Scan for the cell matching the given text and deliver its [X, Y] coordinate at center. 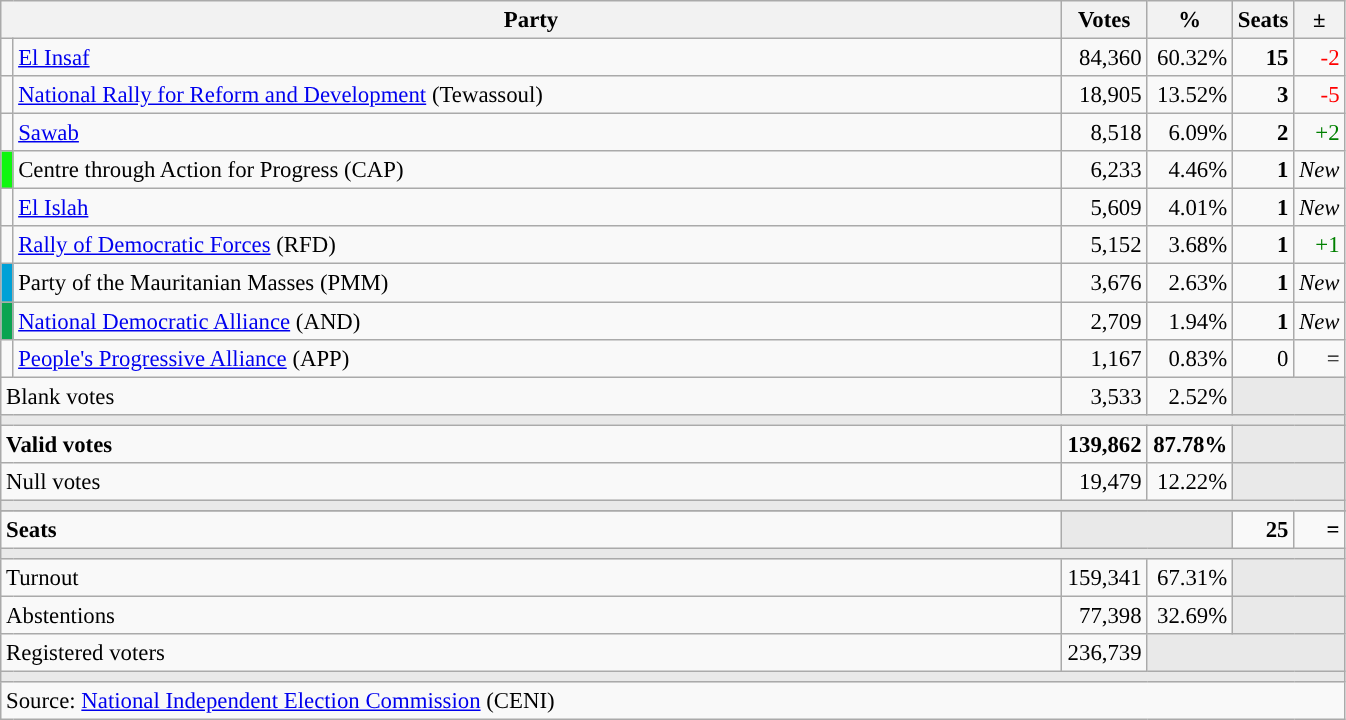
Rally of Democratic Forces (RFD) [537, 245]
1.94% [1190, 321]
15 [1264, 58]
± [1320, 20]
6,233 [1104, 170]
3 [1264, 95]
-5 [1320, 95]
4.46% [1190, 170]
4.01% [1190, 208]
El Islah [537, 208]
Party [532, 20]
87.78% [1190, 444]
25 [1264, 530]
Valid votes [532, 444]
159,341 [1104, 578]
Party of the Mauritanian Masses (PMM) [537, 283]
3.68% [1190, 245]
19,479 [1104, 482]
% [1190, 20]
Abstentions [532, 616]
12.22% [1190, 482]
Turnout [532, 578]
236,739 [1104, 653]
84,360 [1104, 58]
18,905 [1104, 95]
Sawab [537, 133]
+2 [1320, 133]
0.83% [1190, 358]
8,518 [1104, 133]
60.32% [1190, 58]
National Democratic Alliance (AND) [537, 321]
2,709 [1104, 321]
2.52% [1190, 396]
People's Progressive Alliance (APP) [537, 358]
Blank votes [532, 396]
Null votes [532, 482]
13.52% [1190, 95]
2 [1264, 133]
77,398 [1104, 616]
1,167 [1104, 358]
+1 [1320, 245]
Registered voters [532, 653]
El Insaf [537, 58]
32.69% [1190, 616]
67.31% [1190, 578]
139,862 [1104, 444]
3,676 [1104, 283]
Votes [1104, 20]
3,533 [1104, 396]
5,152 [1104, 245]
National Rally for Reform and Development (Tewassoul) [537, 95]
Centre through Action for Progress (CAP) [537, 170]
6.09% [1190, 133]
5,609 [1104, 208]
0 [1264, 358]
-2 [1320, 58]
2.63% [1190, 283]
Source: National Independent Election Commission (CENI) [673, 701]
